Scan for the cell matching the given text and deliver its (X, Y) coordinate at center. 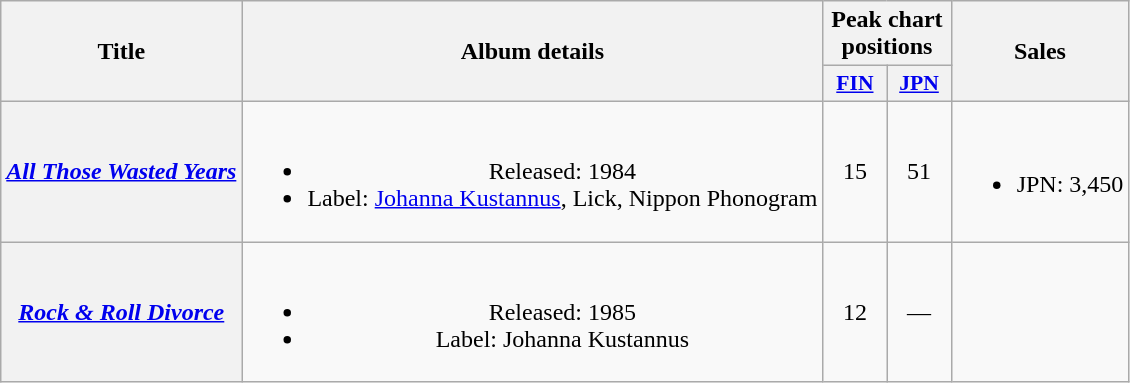
Rock & Roll Divorce (122, 312)
JPN (919, 84)
Sales (1040, 52)
— (919, 312)
JPN: 3,450 (1040, 171)
All Those Wasted Years (122, 171)
15 (855, 171)
Released: 1985Label: Johanna Kustannus (532, 312)
Title (122, 52)
Album details (532, 52)
12 (855, 312)
FIN (855, 84)
Released: 1984Label: Johanna Kustannus, Lick, Nippon Phonogram (532, 171)
51 (919, 171)
Peak chart positions (887, 34)
